Return the (X, Y) coordinate for the center point of the cell that contains the specified text.  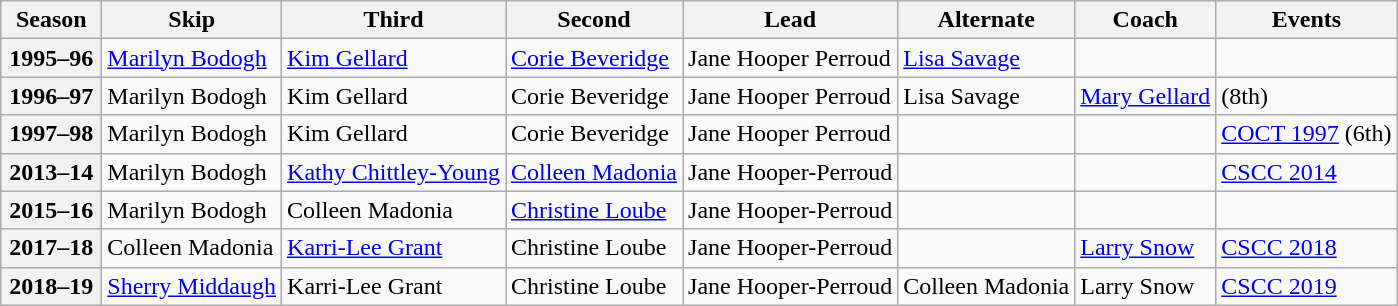
2015–16 (52, 210)
CSCC 2014 (1306, 172)
1995–96 (52, 58)
1996–97 (52, 96)
Third (394, 20)
2013–14 (52, 172)
Mary Gellard (1146, 96)
Alternate (986, 20)
Coach (1146, 20)
2017–18 (52, 248)
Events (1306, 20)
1997–98 (52, 134)
COCT 1997 (6th) (1306, 134)
CSCC 2019 (1306, 286)
(8th) (1306, 96)
2018–19 (52, 286)
Sherry Middaugh (192, 286)
Second (594, 20)
Kathy Chittley-Young (394, 172)
Season (52, 20)
Skip (192, 20)
CSCC 2018 (1306, 248)
Lead (790, 20)
